Determine the (X, Y) coordinate at the center of the cell enclosing the given text.  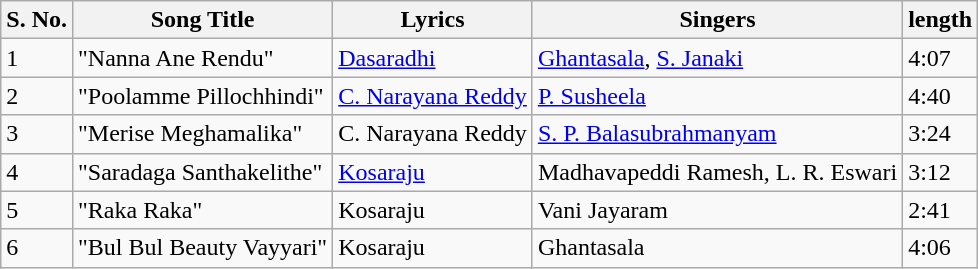
length (940, 20)
Song Title (202, 20)
4:06 (940, 248)
Ghantasala (717, 248)
4:07 (940, 58)
2:41 (940, 210)
"Merise Meghamalika" (202, 134)
Lyrics (433, 20)
P. Susheela (717, 96)
S. P. Balasubrahmanyam (717, 134)
"Nanna Ane Rendu" (202, 58)
Madhavapeddi Ramesh, L. R. Eswari (717, 172)
S. No. (37, 20)
3:12 (940, 172)
3 (37, 134)
2 (37, 96)
"Poolamme Pillochhindi" (202, 96)
Vani Jayaram (717, 210)
Ghantasala, S. Janaki (717, 58)
4 (37, 172)
"Raka Raka" (202, 210)
6 (37, 248)
1 (37, 58)
"Bul Bul Beauty Vayyari" (202, 248)
Singers (717, 20)
3:24 (940, 134)
4:40 (940, 96)
"Saradaga Santhakelithe" (202, 172)
5 (37, 210)
Dasaradhi (433, 58)
